Pinpoint the cell where the given text exists, returning its [X, Y] midpoint coordinate. 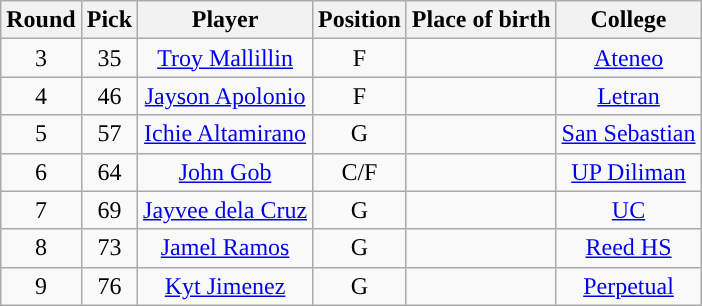
Perpetual [628, 286]
73 [109, 248]
Ichie Altamirano [226, 134]
4 [41, 96]
7 [41, 210]
Troy Mallillin [226, 58]
Jayvee dela Cruz [226, 210]
Place of birth [481, 20]
John Gob [226, 172]
UC [628, 210]
57 [109, 134]
C/F [360, 172]
Jayson Apolonio [226, 96]
College [628, 20]
Ateneo [628, 58]
64 [109, 172]
UP Diliman [628, 172]
6 [41, 172]
Player [226, 20]
5 [41, 134]
Reed HS [628, 248]
Pick [109, 20]
Jamel Ramos [226, 248]
Kyt Jimenez [226, 286]
Letran [628, 96]
76 [109, 286]
3 [41, 58]
Position [360, 20]
San Sebastian [628, 134]
8 [41, 248]
Round [41, 20]
46 [109, 96]
9 [41, 286]
35 [109, 58]
69 [109, 210]
